Capture the cell that displays the provided text and extract its [x, y] central coordinate. 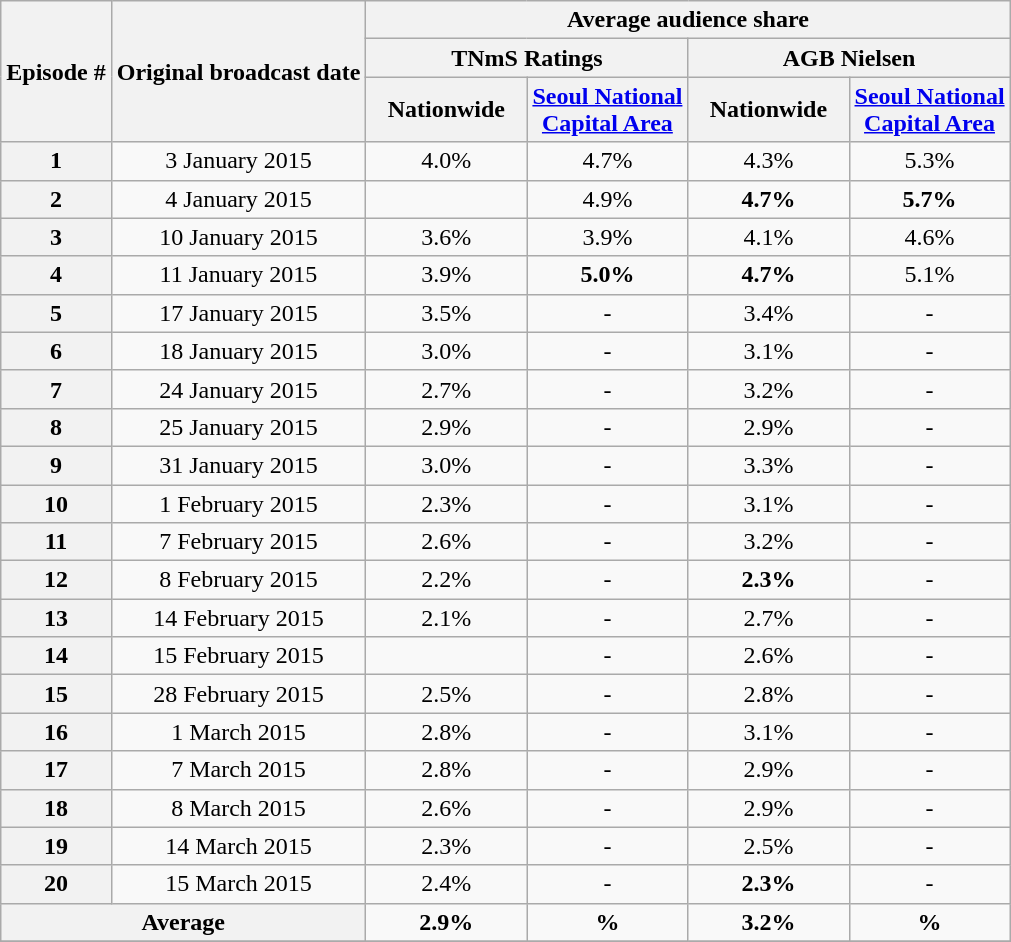
Average [184, 922]
7 March 2015 [238, 770]
15 [56, 694]
17 January 2015 [238, 313]
9 [56, 465]
8 March 2015 [238, 808]
10 January 2015 [238, 237]
15 February 2015 [238, 656]
4.1% [768, 237]
1 [56, 161]
8 [56, 427]
AGB Nielsen [849, 58]
18 January 2015 [238, 351]
28 February 2015 [238, 694]
2 [56, 199]
3.6% [446, 237]
2.4% [446, 884]
8 February 2015 [238, 580]
15 March 2015 [238, 884]
3.3% [768, 465]
4.0% [446, 161]
7 February 2015 [238, 542]
24 January 2015 [238, 389]
5.3% [930, 161]
4.3% [768, 161]
TNmS Ratings [527, 58]
1 February 2015 [238, 503]
12 [56, 580]
2.2% [446, 580]
18 [56, 808]
3 January 2015 [238, 161]
13 [56, 618]
14 [56, 656]
Original broadcast date [238, 72]
4 January 2015 [238, 199]
14 March 2015 [238, 846]
11 January 2015 [238, 275]
19 [56, 846]
11 [56, 542]
1 March 2015 [238, 732]
17 [56, 770]
Episode # [56, 72]
4 [56, 275]
20 [56, 884]
Average audience share [688, 20]
3.5% [446, 313]
31 January 2015 [238, 465]
3 [56, 237]
4.6% [930, 237]
6 [56, 351]
16 [56, 732]
14 February 2015 [238, 618]
7 [56, 389]
3.4% [768, 313]
5 [56, 313]
25 January 2015 [238, 427]
10 [56, 503]
2.1% [446, 618]
5.7% [930, 199]
5.1% [930, 275]
5.0% [608, 275]
4.9% [608, 199]
